Detect which cell encompasses the target text, then output its (X, Y) center coordinate. 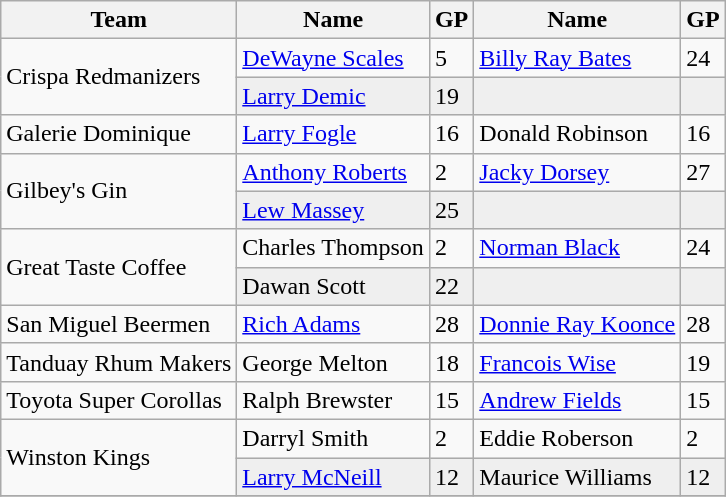
5 (451, 58)
Donald Robinson (578, 134)
22 (451, 286)
18 (451, 362)
George Melton (334, 362)
25 (451, 210)
Francois Wise (578, 362)
Donnie Ray Koonce (578, 324)
San Miguel Beermen (119, 324)
Andrew Fields (578, 400)
Norman Black (578, 248)
Anthony Roberts (334, 172)
Lew Massey (334, 210)
Galerie Dominique (119, 134)
Larry Fogle (334, 134)
Tanduay Rhum Makers (119, 362)
Maurice Williams (578, 477)
Dawan Scott (334, 286)
Gilbey's Gin (119, 191)
Great Taste Coffee (119, 267)
Darryl Smith (334, 438)
27 (703, 172)
Ralph Brewster (334, 400)
Eddie Roberson (578, 438)
Winston Kings (119, 457)
Toyota Super Corollas (119, 400)
Larry Demic (334, 96)
Billy Ray Bates (578, 58)
Team (119, 20)
Rich Adams (334, 324)
Larry McNeill (334, 477)
Charles Thompson (334, 248)
Crispa Redmanizers (119, 77)
DeWayne Scales (334, 58)
Jacky Dorsey (578, 172)
